Locate the cell with the specified text and output its [x, y] center coordinate. 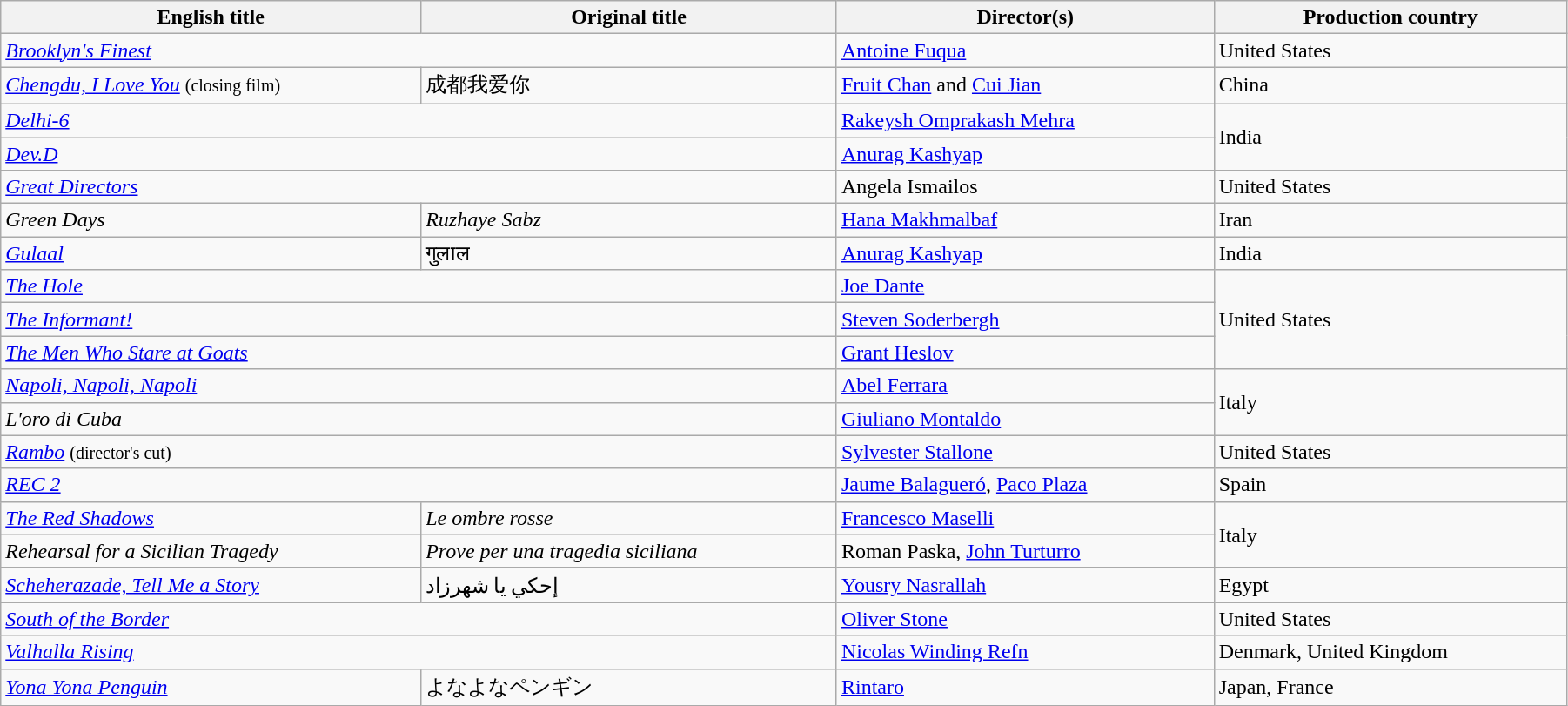
Original title [629, 17]
गुलाल [629, 253]
Giuliano Montaldo [1025, 419]
Yona Yona Penguin [211, 688]
The Informant! [419, 319]
Gulaal [211, 253]
Nicolas Winding Refn [1025, 652]
Delhi-6 [419, 120]
L'oro di Cuba [419, 419]
Egypt [1390, 585]
Rehearsal for a Sicilian Tragedy [211, 551]
Rambo (director's cut) [419, 452]
成都我爱你 [629, 85]
Valhalla Rising [419, 652]
Scheherazade, Tell Me a Story [211, 585]
Hana Makhmalbaf [1025, 220]
Spain [1390, 485]
The Red Shadows [211, 518]
English title [211, 17]
Production country [1390, 17]
Rakeysh Omprakash Mehra [1025, 120]
China [1390, 85]
Francesco Maselli [1025, 518]
Ruzhaye Sabz [629, 220]
Prove per una tragedia siciliana [629, 551]
Denmark, United Kingdom [1390, 652]
Le ombre rosse [629, 518]
إحكي يا شهرزاد [629, 585]
Rintaro [1025, 688]
Steven Soderbergh [1025, 319]
Brooklyn's Finest [419, 50]
Jaume Balagueró, Paco Plaza [1025, 485]
South of the Border [419, 619]
The Men Who Stare at Goats [419, 353]
Oliver Stone [1025, 619]
Chengdu, I Love You (closing film) [211, 85]
Yousry Nasrallah [1025, 585]
Abel Ferrara [1025, 386]
Joe Dante [1025, 286]
Great Directors [419, 187]
The Hole [419, 286]
Director(s) [1025, 17]
Antoine Fuqua [1025, 50]
Roman Paska, John Turturro [1025, 551]
REC 2 [419, 485]
Grant Heslov [1025, 353]
Angela Ismailos [1025, 187]
Fruit Chan and Cui Jian [1025, 85]
Green Days [211, 220]
Sylvester Stallone [1025, 452]
Napoli, Napoli, Napoli [419, 386]
Iran [1390, 220]
Dev.D [419, 154]
Japan, France [1390, 688]
よなよなペンギン [629, 688]
